Return [X, Y] of the center of cell containing provided text 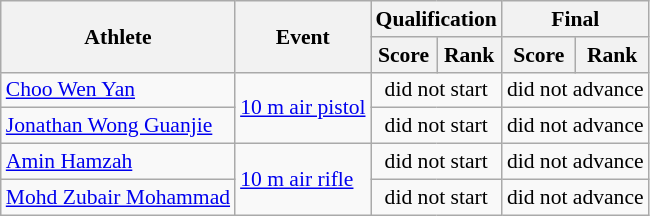
Amin Hamzah [118, 162]
Jonathan Wong Guanjie [118, 126]
10 m air pistol [302, 108]
Final [576, 19]
Mohd Zubair Mohammad [118, 197]
Choo Wen Yan [118, 90]
Event [302, 36]
Athlete [118, 36]
Qualification [436, 19]
10 m air rifle [302, 180]
